Find where the given text appears and provide that cell's center as [x, y] coordinate. 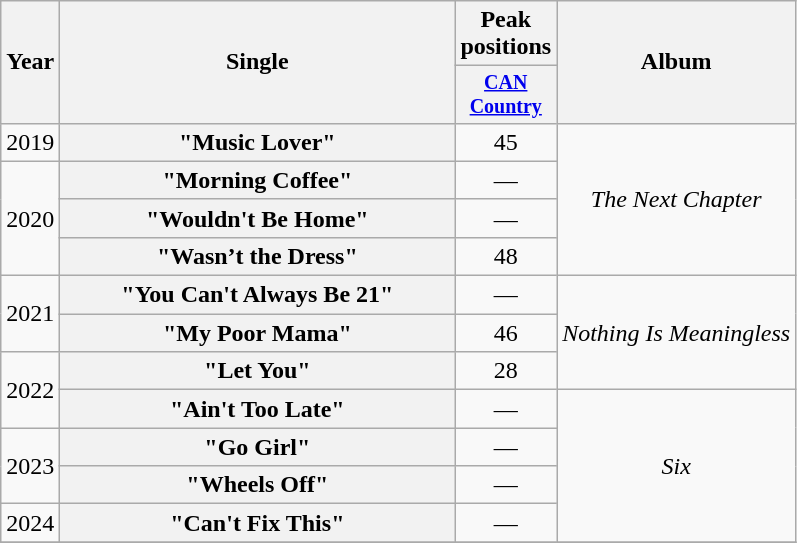
The Next Chapter [676, 199]
2022 [30, 390]
"Music Lover" [258, 142]
46 [506, 333]
"Wheels Off" [258, 485]
Single [258, 62]
2019 [30, 142]
Six [676, 466]
Album [676, 62]
2020 [30, 218]
"Ain't Too Late" [258, 409]
"Wouldn't Be Home" [258, 218]
"My Poor Mama" [258, 333]
2023 [30, 466]
28 [506, 371]
Nothing Is Meaningless [676, 333]
"Let You" [258, 371]
Peakpositions [506, 34]
45 [506, 142]
2021 [30, 314]
"Go Girl" [258, 447]
"Wasn’t the Dress" [258, 256]
48 [506, 256]
Year [30, 62]
2024 [30, 523]
"You Can't Always Be 21" [258, 295]
CANCountry [506, 94]
"Can't Fix This" [258, 523]
"Morning Coffee" [258, 180]
